Output the [x, y] coordinate of the center of the cell containing the given text.  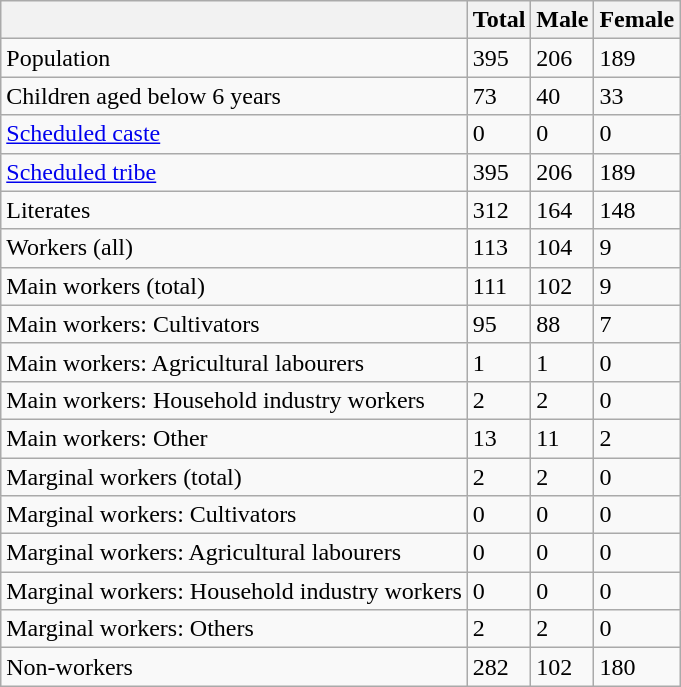
Non-workers [234, 667]
Marginal workers: Agricultural labourers [234, 553]
312 [499, 210]
Children aged below 6 years [234, 96]
Scheduled caste [234, 134]
111 [499, 286]
Marginal workers: Others [234, 629]
Total [499, 20]
Marginal workers: Household industry workers [234, 591]
Workers (all) [234, 248]
40 [562, 96]
11 [562, 438]
148 [637, 210]
Marginal workers (total) [234, 477]
282 [499, 667]
180 [637, 667]
104 [562, 248]
Main workers: Household industry workers [234, 400]
Main workers (total) [234, 286]
95 [499, 324]
Main workers: Agricultural labourers [234, 362]
113 [499, 248]
Literates [234, 210]
Main workers: Cultivators [234, 324]
88 [562, 324]
7 [637, 324]
33 [637, 96]
Male [562, 20]
73 [499, 96]
164 [562, 210]
Scheduled tribe [234, 172]
Main workers: Other [234, 438]
Population [234, 58]
13 [499, 438]
Female [637, 20]
Marginal workers: Cultivators [234, 515]
